Return the (x, y) coordinate for the center point of the cell that contains the specified text.  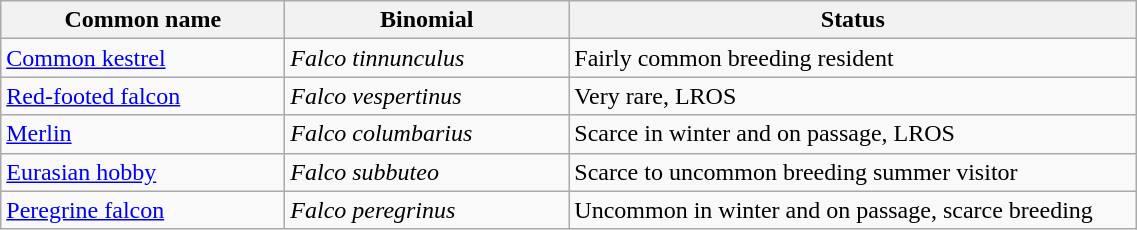
Uncommon in winter and on passage, scarce breeding (853, 210)
Merlin (143, 134)
Common kestrel (143, 58)
Red-footed falcon (143, 96)
Binomial (427, 20)
Fairly common breeding resident (853, 58)
Falco tinnunculus (427, 58)
Common name (143, 20)
Falco peregrinus (427, 210)
Falco vespertinus (427, 96)
Peregrine falcon (143, 210)
Very rare, LROS (853, 96)
Falco subbuteo (427, 172)
Scarce in winter and on passage, LROS (853, 134)
Eurasian hobby (143, 172)
Scarce to uncommon breeding summer visitor (853, 172)
Falco columbarius (427, 134)
Status (853, 20)
